Locate the cell with the specified text and output its [x, y] center coordinate. 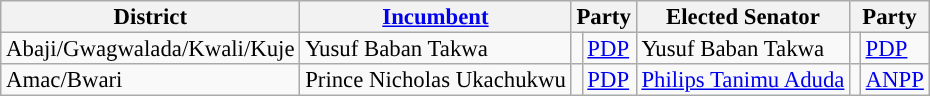
Incumbent [436, 17]
Philips Tanimu Aduda [743, 80]
Prince Nicholas Ukachukwu [436, 80]
District [150, 17]
ANPP [894, 80]
Amac/Bwari [150, 80]
Abaji/Gwagwalada/Kwali/Kuje [150, 49]
Elected Senator [743, 17]
